Identify which cell holds the provided text, then report its (x, y) central coordinate. 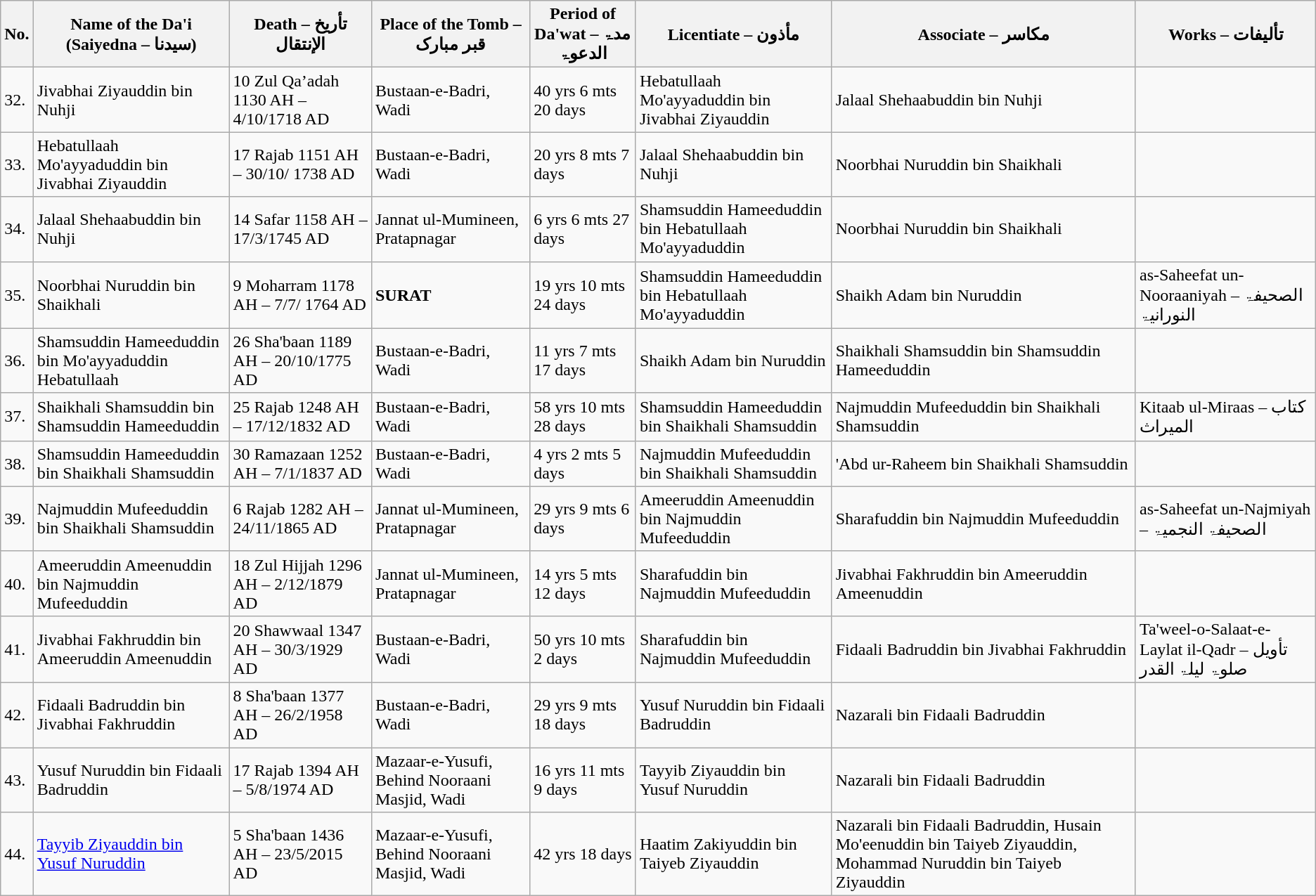
40 yrs 6 mts 20 days (583, 100)
37. (17, 417)
17 Rajab 1151 AH – 30/10/ 1738 AD (300, 164)
No. (17, 34)
33. (17, 164)
36. (17, 361)
'Abd ur-Raheem bin Shaikhali Shamsuddin (983, 464)
30 Ramazaan 1252 AH – 7/1/1837 AD (300, 464)
42 yrs 18 days (583, 855)
10 Zul Qa’adah 1130 AH – 4/10/1718 AD (300, 100)
11 yrs 7 mts 17 days (583, 361)
as-Saheefat un-Nooraaniyah – الصحیفۃ النورانیۃ (1225, 295)
Associate – مکاسر (983, 34)
34. (17, 229)
Jivabhai Ziyauddin bin Nuhji (131, 100)
39. (17, 519)
as-Saheefat un-Najmiyah – الصحیفۃ النجمیۃ (1225, 519)
Haatim Zakiyuddin bin Taiyeb Ziyauddin (734, 855)
6 yrs 6 mts 27 days (583, 229)
17 Rajab 1394 AH – 5/8/1974 AD (300, 780)
26 Sha'baan 1189 AH – 20/10/1775 AD (300, 361)
58 yrs 10 mts 28 days (583, 417)
20 Shawwaal 1347 AH – 30/3/1929 AD (300, 649)
14 Safar 1158 AH – 17/3/1745 AD (300, 229)
44. (17, 855)
43. (17, 780)
4 yrs 2 mts 5 days (583, 464)
Nazarali bin Fidaali Badruddin, Husain Mo'eenuddin bin Taiyeb Ziyauddin, Mohammad Nuruddin bin Taiyeb Ziyauddin (983, 855)
16 yrs 11 mts 9 days (583, 780)
42. (17, 715)
Kitaab ul-Miraas – کتاب المیراث (1225, 417)
50 yrs 10 mts 2 days (583, 649)
Period of Da'wat – مدۃ الدعوۃ (583, 34)
Works – تألیفات (1225, 34)
29 yrs 9 mts 6 days (583, 519)
Ta'weel-o-Salaat-e-Laylat il-Qadr – تأویل صلوۃ لیلۃ القدر (1225, 649)
38. (17, 464)
5 Sha'baan 1436 AH – 23/5/2015 AD (300, 855)
32. (17, 100)
18 Zul Hijjah 1296 AH – 2/12/1879 AD (300, 583)
14 yrs 5 mts 12 days (583, 583)
41. (17, 649)
Place of the Tomb – قبر مبارک (450, 34)
Shamsuddin Hameeduddin bin Mo'ayyaduddin Hebatullaah (131, 361)
40. (17, 583)
6 Rajab 1282 AH – 24/11/1865 AD (300, 519)
Death – تأریخ الإنتقال (300, 34)
20 yrs 8 mts 7 days (583, 164)
25 Rajab 1248 AH – 17/12/1832 AD (300, 417)
SURAT (450, 295)
19 yrs 10 mts 24 days (583, 295)
Name of the Da'i (Saiyedna – سیدنا) (131, 34)
8 Sha'baan 1377 AH – 26/2/1958 AD (300, 715)
9 Moharram 1178 AH – 7/7/ 1764 AD (300, 295)
35. (17, 295)
Licentiate – مأذون (734, 34)
29 yrs 9 mts 18 days (583, 715)
